Scan for the cell matching the given text and deliver its (X, Y) coordinate at center. 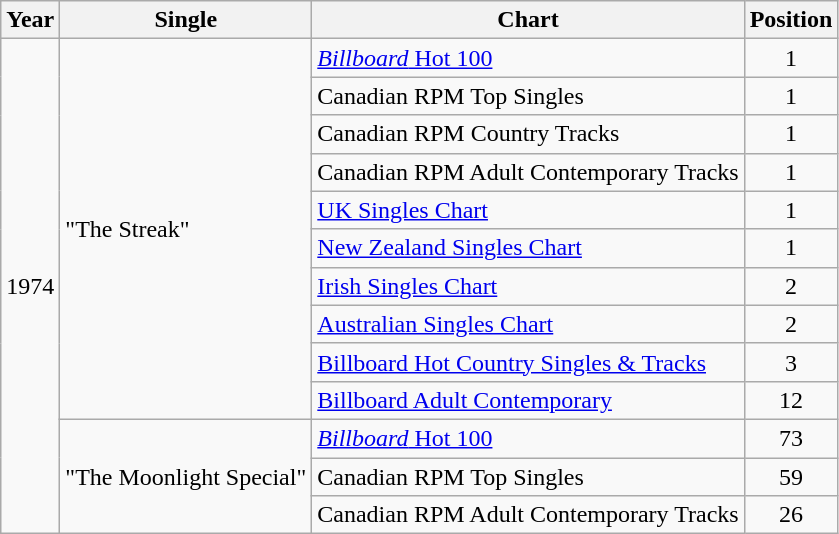
Billboard Adult Contemporary (528, 400)
Billboard Hot Country Singles & Tracks (528, 362)
Irish Singles Chart (528, 286)
Chart (528, 20)
Single (186, 20)
59 (791, 477)
3 (791, 362)
New Zealand Singles Chart (528, 248)
Year (30, 20)
Canadian RPM Country Tracks (528, 134)
1974 (30, 286)
73 (791, 438)
Australian Singles Chart (528, 324)
Position (791, 20)
26 (791, 515)
"The Streak" (186, 230)
UK Singles Chart (528, 210)
12 (791, 400)
"The Moonlight Special" (186, 476)
